Detect which cell encompasses the target text, then output its [x, y] center coordinate. 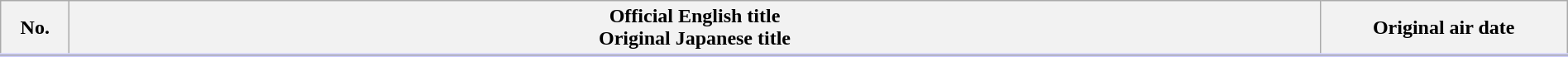
Original air date [1444, 28]
Official English titleOriginal Japanese title [695, 28]
No. [35, 28]
